Search for the cell housing the specified text and yield its [x, y] center coordinate. 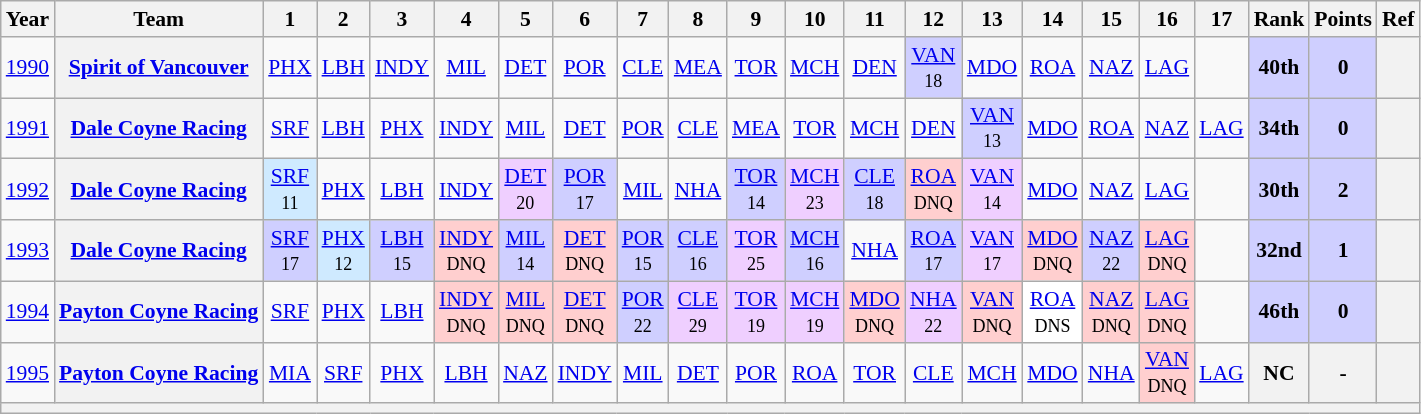
NHA22 [934, 312]
CLE18 [874, 190]
PHX12 [344, 250]
TOR19 [756, 312]
VAN18 [934, 68]
DET20 [525, 190]
ROADNQ [934, 190]
3 [402, 19]
12 [934, 19]
1991 [28, 128]
MCH16 [814, 250]
MILDNQ [525, 312]
10 [814, 19]
32nd [1280, 250]
30th [1280, 190]
Spirit of Vancouver [158, 68]
ROADNS [1052, 312]
1990 [28, 68]
VAN14 [992, 190]
MCH19 [814, 312]
4 [466, 19]
SRF17 [290, 250]
9 [756, 19]
Ref [1398, 19]
MIA [290, 372]
VAN17 [992, 250]
17 [1221, 19]
Year [28, 19]
Team [158, 19]
TOR14 [756, 190]
16 [1167, 19]
40th [1280, 68]
8 [698, 19]
CLE29 [698, 312]
6 [585, 19]
VAN13 [992, 128]
1994 [28, 312]
POR17 [585, 190]
SRF11 [290, 190]
NAZ22 [1112, 250]
1995 [28, 372]
MCH23 [814, 190]
34th [1280, 128]
13 [992, 19]
15 [1112, 19]
11 [874, 19]
MIL14 [525, 250]
POR22 [643, 312]
7 [643, 19]
NAZDNQ [1112, 312]
Rank [1280, 19]
LBH15 [402, 250]
POR15 [643, 250]
- [1343, 372]
1993 [28, 250]
Points [1343, 19]
ROA17 [934, 250]
46th [1280, 312]
14 [1052, 19]
5 [525, 19]
1992 [28, 190]
NC [1280, 372]
TOR25 [756, 250]
CLE16 [698, 250]
